Return the (X, Y) coordinate for the center point of the cell that contains the specified text.  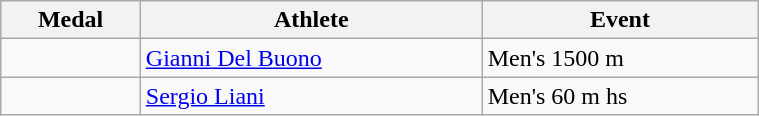
Medal (71, 20)
Athlete (311, 20)
Sergio Liani (311, 96)
Men's 1500 m (620, 58)
Event (620, 20)
Gianni Del Buono (311, 58)
Men's 60 m hs (620, 96)
